Return [x, y] of the center of cell containing provided text 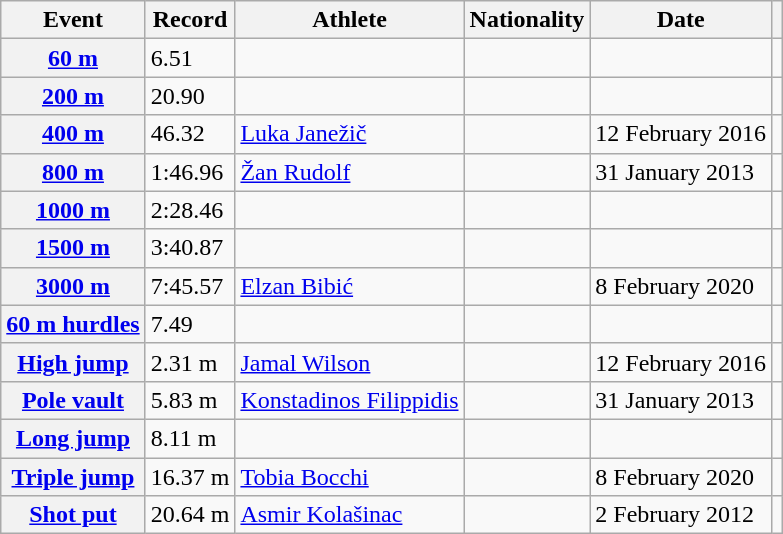
Event [73, 20]
Long jump [73, 438]
Record [190, 20]
1000 m [73, 210]
Triple jump [73, 477]
1500 m [73, 248]
Athlete [350, 20]
Žan Rudolf [350, 172]
3:40.87 [190, 248]
3000 m [73, 286]
2:28.46 [190, 210]
20.64 m [190, 515]
46.32 [190, 134]
20.90 [190, 96]
Konstadinos Filippidis [350, 400]
High jump [73, 362]
7.49 [190, 324]
2.31 m [190, 362]
Date [681, 20]
200 m [73, 96]
Pole vault [73, 400]
8.11 m [190, 438]
Nationality [527, 20]
Tobia Bocchi [350, 477]
5.83 m [190, 400]
1:46.96 [190, 172]
Luka Janežič [350, 134]
60 m hurdles [73, 324]
Elzan Bibić [350, 286]
6.51 [190, 58]
Shot put [73, 515]
Asmir Kolašinac [350, 515]
2 February 2012 [681, 515]
7:45.57 [190, 286]
800 m [73, 172]
16.37 m [190, 477]
400 m [73, 134]
Jamal Wilson [350, 362]
60 m [73, 58]
